Pinpoint the cell where the given text exists, returning its [x, y] midpoint coordinate. 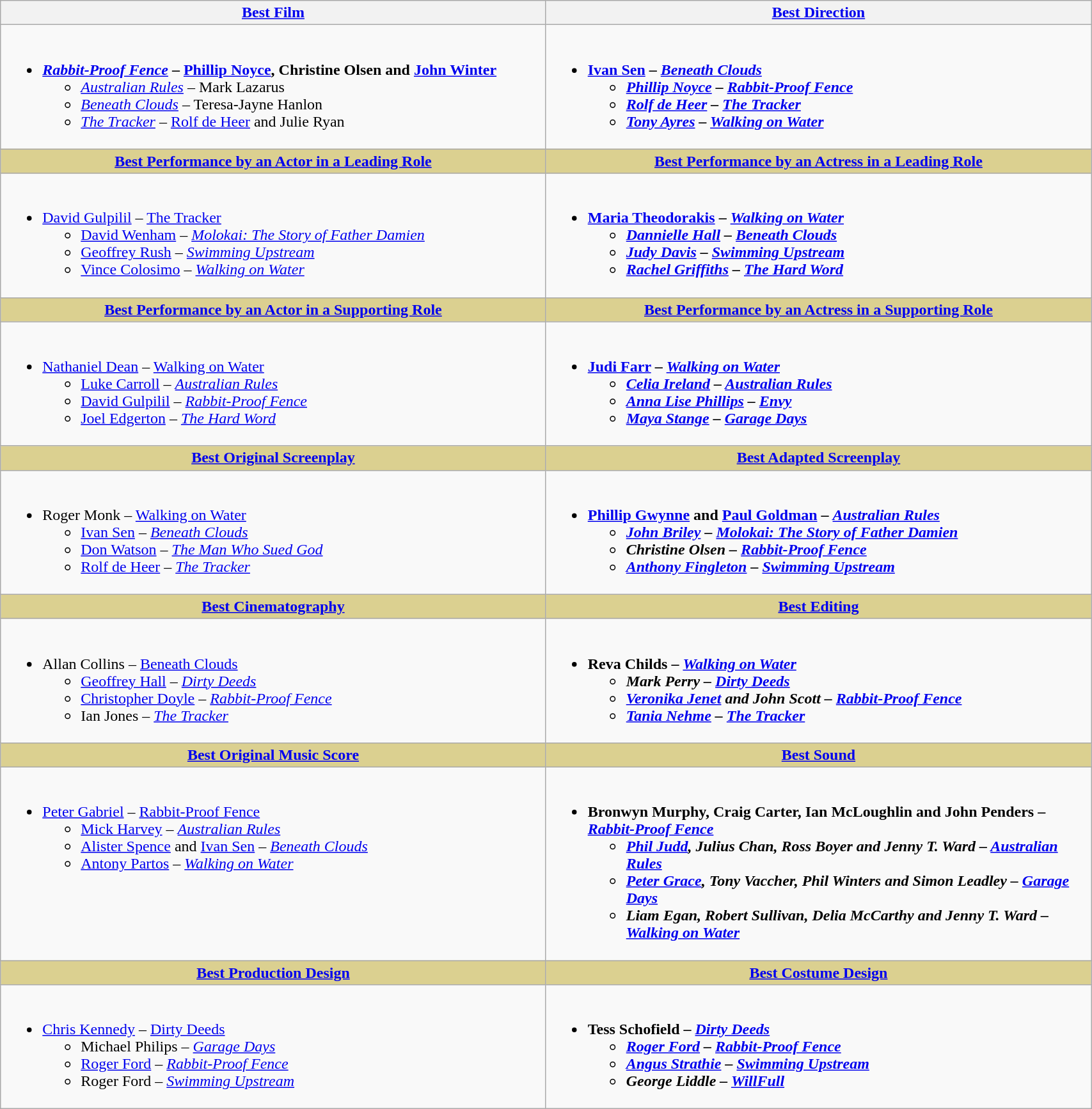
Best Adapted Screenplay [818, 458]
Roger Monk – Walking on WaterIvan Sen – Beneath CloudsDon Watson – The Man Who Sued GodRolf de Heer – The Tracker [273, 532]
Best Direction [818, 13]
Chris Kennedy – Dirty DeedsMichael Philips – Garage DaysRoger Ford – Rabbit-Proof FenceRoger Ford – Swimming Upstream [273, 1047]
Maria Theodorakis – Walking on WaterDannielle Hall – Beneath CloudsJudy Davis – Swimming UpstreamRachel Griffiths – The Hard Word [818, 235]
Best Sound [818, 755]
Ivan Sen – Beneath CloudsPhillip Noyce – Rabbit-Proof FenceRolf de Heer – The TrackerTony Ayres – Walking on Water [818, 87]
Best Film [273, 13]
David Gulpilil – The TrackerDavid Wenham – Molokai: The Story of Father DamienGeoffrey Rush – Swimming UpstreamVince Colosimo – Walking on Water [273, 235]
Best Performance by an Actor in a Leading Role [273, 161]
Allan Collins – Beneath CloudsGeoffrey Hall – Dirty DeedsChristopher Doyle – Rabbit-Proof FenceIan Jones – The Tracker [273, 680]
Peter Gabriel – Rabbit-Proof FenceMick Harvey – Australian RulesAlister Spence and Ivan Sen – Beneath CloudsAntony Partos – Walking on Water [273, 863]
Best Performance by an Actor in a Supporting Role [273, 310]
Tess Schofield – Dirty DeedsRoger Ford – Rabbit-Proof FenceAngus Strathie – Swimming UpstreamGeorge Liddle – WillFull [818, 1047]
Best Editing [818, 606]
Best Original Screenplay [273, 458]
Best Original Music Score [273, 755]
Best Cinematography [273, 606]
Best Performance by an Actress in a Leading Role [818, 161]
Best Production Design [273, 973]
Best Performance by an Actress in a Supporting Role [818, 310]
Judi Farr – Walking on WaterCelia Ireland – Australian RulesAnna Lise Phillips – EnvyMaya Stange – Garage Days [818, 384]
Reva Childs – Walking on WaterMark Perry – Dirty DeedsVeronika Jenet and John Scott – Rabbit-Proof FenceTania Nehme – The Tracker [818, 680]
Best Costume Design [818, 973]
Nathaniel Dean – Walking on WaterLuke Carroll – Australian RulesDavid Gulpilil – Rabbit-Proof FenceJoel Edgerton – The Hard Word [273, 384]
